Capture the cell that displays the provided text and extract its [x, y] central coordinate. 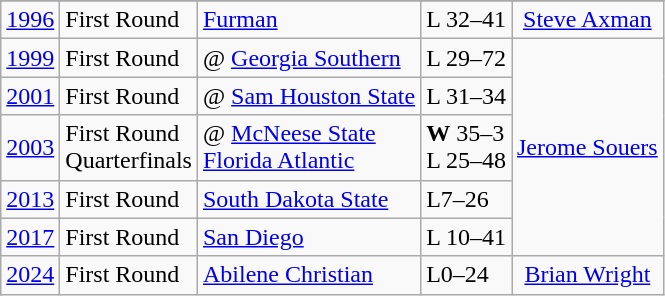
2003 [30, 148]
San Diego [308, 237]
L0–24 [466, 275]
L 10–41 [466, 237]
Brian Wright [588, 275]
L7–26 [466, 199]
1996 [30, 20]
Furman [308, 20]
L 32–41 [466, 20]
@ Sam Houston State [308, 96]
Steve Axman [588, 20]
W 35–3L 25–48 [466, 148]
2024 [30, 275]
South Dakota State [308, 199]
L 31–34 [466, 96]
@ McNeese StateFlorida Atlantic [308, 148]
L 29–72 [466, 58]
First RoundQuarterfinals [129, 148]
2017 [30, 237]
Jerome Souers [588, 148]
@ Georgia Southern [308, 58]
1999 [30, 58]
2013 [30, 199]
2001 [30, 96]
Abilene Christian [308, 275]
